For the text-containing cell, return its midpoint in [X, Y] coordinate format. 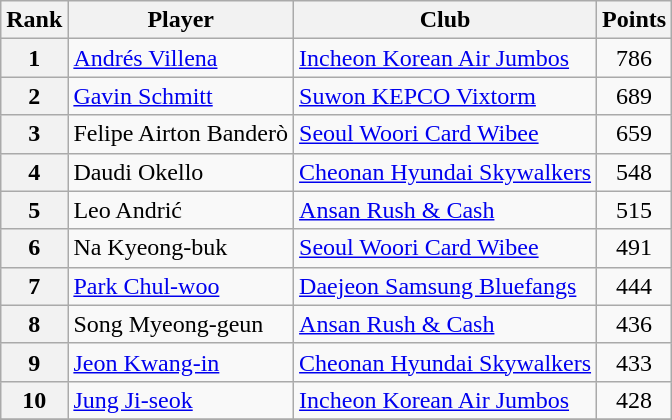
444 [634, 286]
433 [634, 362]
Rank [34, 20]
1 [34, 58]
Gavin Schmitt [181, 96]
4 [34, 172]
6 [34, 248]
Andrés Villena [181, 58]
515 [634, 210]
9 [34, 362]
Player [181, 20]
Leo Andrić [181, 210]
Daejeon Samsung Bluefangs [446, 286]
Song Myeong-geun [181, 324]
7 [34, 286]
Jeon Kwang-in [181, 362]
Jung Ji-seok [181, 400]
2 [34, 96]
5 [34, 210]
689 [634, 96]
786 [634, 58]
Park Chul-woo [181, 286]
10 [34, 400]
Points [634, 20]
Club [446, 20]
8 [34, 324]
548 [634, 172]
3 [34, 134]
Felipe Airton Banderò [181, 134]
Na Kyeong-buk [181, 248]
659 [634, 134]
428 [634, 400]
436 [634, 324]
Daudi Okello [181, 172]
491 [634, 248]
Suwon KEPCO Vixtorm [446, 96]
